Capture the cell that displays the provided text and extract its (x, y) central coordinate. 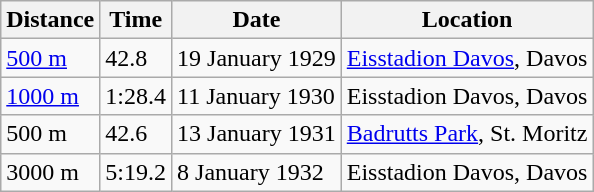
8 January 1932 (257, 172)
3000 m (50, 172)
Badrutts Park, St. Moritz (467, 134)
Date (257, 20)
42.6 (136, 134)
11 January 1930 (257, 96)
1:28.4 (136, 96)
5:19.2 (136, 172)
Distance (50, 20)
1000 m (50, 96)
Location (467, 20)
13 January 1931 (257, 134)
19 January 1929 (257, 58)
Time (136, 20)
42.8 (136, 58)
